Extract the [X, Y] coordinate from the center of the cell holding the provided text.  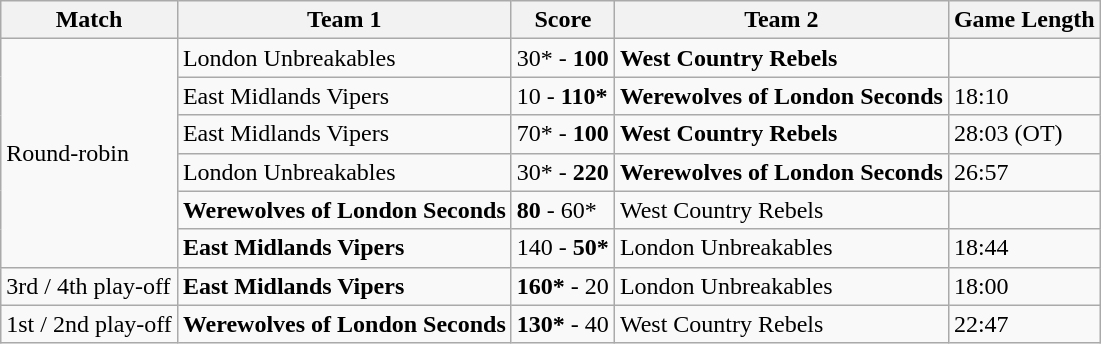
18:10 [1024, 96]
70* - 100 [562, 134]
130* - 40 [562, 324]
18:44 [1024, 248]
Match [90, 20]
22:47 [1024, 324]
3rd / 4th play-off [90, 286]
1st / 2nd play-off [90, 324]
28:03 (OT) [1024, 134]
26:57 [1024, 172]
Team 1 [344, 20]
10 - 110* [562, 96]
Score [562, 20]
Team 2 [781, 20]
160* - 20 [562, 286]
140 - 50* [562, 248]
Game Length [1024, 20]
30* - 220 [562, 172]
80 - 60* [562, 210]
18:00 [1024, 286]
30* - 100 [562, 58]
Round-robin [90, 153]
